Extract the (x, y) coordinate from the center of the cell holding the provided text.  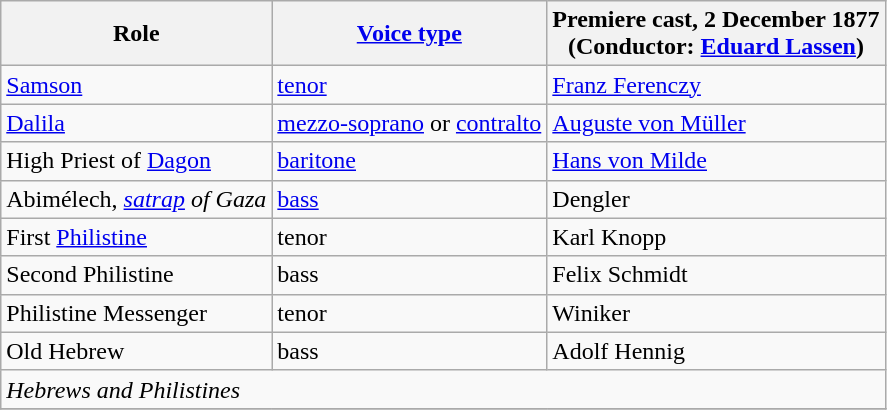
Voice type (410, 34)
Abimélech, satrap of Gaza (136, 199)
Old Hebrew (136, 351)
mezzo-soprano or contralto (410, 123)
Adolf Hennig (716, 351)
Dalila (136, 123)
High Priest of Dagon (136, 161)
Second Philistine (136, 275)
Premiere cast, 2 December 1877(Conductor: Eduard Lassen) (716, 34)
First Philistine (136, 237)
Felix Schmidt (716, 275)
Role (136, 34)
Samson (136, 85)
Winiker (716, 313)
Philistine Messenger (136, 313)
Auguste von Müller (716, 123)
Dengler (716, 199)
Hebrews and Philistines (443, 389)
Hans von Milde (716, 161)
baritone (410, 161)
Franz Ferenczy (716, 85)
Karl Knopp (716, 237)
